Find where the given text appears and provide that cell's center as [x, y] coordinate. 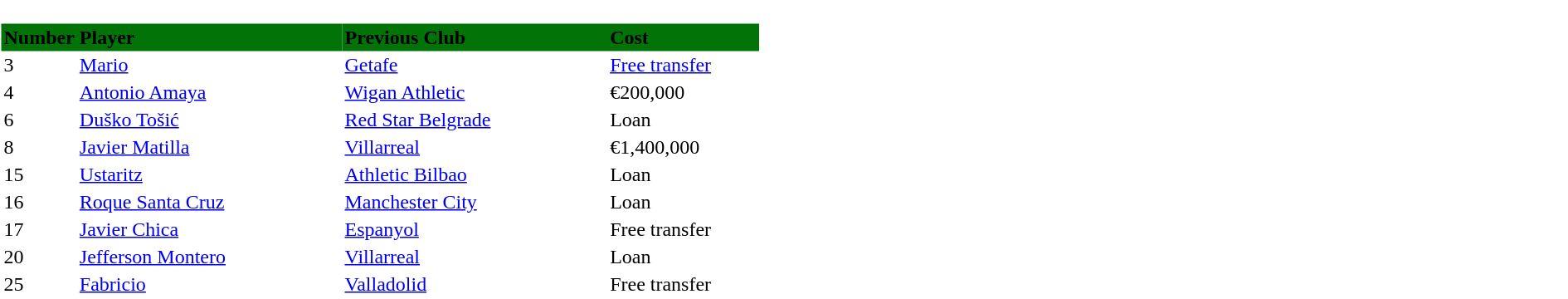
3 [40, 65]
Javier Chica [210, 229]
Player [210, 37]
Valladolid [475, 284]
Javier Matilla [210, 146]
Antonio Amaya [210, 91]
€200,000 [684, 91]
Ustaritz [210, 174]
15 [40, 174]
Espanyol [475, 229]
Duško Tošić [210, 120]
Previous Club [475, 37]
€1,400,000 [684, 146]
Wigan Athletic [475, 91]
Red Star Belgrade [475, 120]
16 [40, 201]
Roque Santa Cruz [210, 201]
20 [40, 256]
Getafe [475, 65]
Manchester City [475, 201]
Athletic Bilbao [475, 174]
Cost [684, 37]
25 [40, 284]
8 [40, 146]
4 [40, 91]
17 [40, 229]
Fabricio [210, 284]
Number [40, 37]
Jefferson Montero [210, 256]
6 [40, 120]
Mario [210, 65]
